Identify which cell holds the provided text, then report its [X, Y] central coordinate. 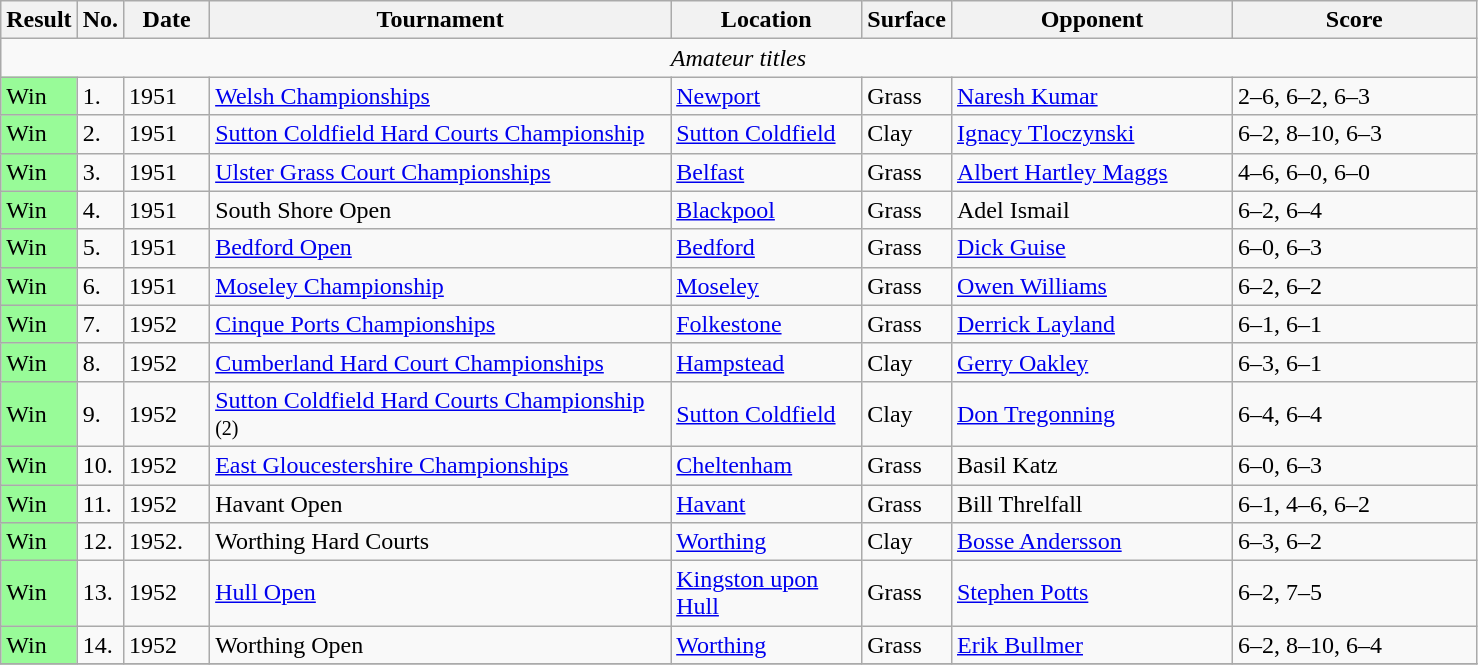
4–6, 6–0, 6–0 [1355, 172]
Cinque Ports Championships [440, 324]
Moseley [766, 286]
1. [100, 96]
13. [100, 594]
6–4, 6–4 [1355, 414]
Score [1355, 20]
Ulster Grass Court Championships [440, 172]
6–2, 6–4 [1355, 210]
Amateur titles [738, 58]
4. [100, 210]
Welsh Championships [440, 96]
Kingston upon Hull [766, 594]
6. [100, 286]
1952. [167, 542]
Erik Bullmer [1092, 645]
Cumberland Hard Court Championships [440, 362]
6–2, 8–10, 6–3 [1355, 134]
8. [100, 362]
5. [100, 248]
6–3, 6–2 [1355, 542]
6–1, 6–1 [1355, 324]
Bill Threlfall [1092, 503]
Blackpool [766, 210]
Sutton Coldfield Hard Courts Championship (2) [440, 414]
2. [100, 134]
Stephen Potts [1092, 594]
Bedford [766, 248]
9. [100, 414]
Albert Hartley Maggs [1092, 172]
Owen Williams [1092, 286]
Tournament [440, 20]
Bosse Andersson [1092, 542]
Worthing Hard Courts [440, 542]
6–2, 6–2 [1355, 286]
12. [100, 542]
Cheltenham [766, 465]
11. [100, 503]
Result [39, 20]
6–2, 7–5 [1355, 594]
South Shore Open [440, 210]
Gerry Oakley [1092, 362]
Dick Guise [1092, 248]
2–6, 6–2, 6–3 [1355, 96]
10. [100, 465]
Worthing Open [440, 645]
Location [766, 20]
East Gloucestershire Championships [440, 465]
14. [100, 645]
Havant Open [440, 503]
Adel Ismail [1092, 210]
Naresh Kumar [1092, 96]
Hull Open [440, 594]
Havant [766, 503]
Newport [766, 96]
Opponent [1092, 20]
Bedford Open [440, 248]
3. [100, 172]
7. [100, 324]
Sutton Coldfield Hard Courts Championship [440, 134]
Derrick Layland [1092, 324]
No. [100, 20]
Basil Katz [1092, 465]
Surface [907, 20]
6–1, 4–6, 6–2 [1355, 503]
Don Tregonning [1092, 414]
Ignacy Tloczynski [1092, 134]
6–3, 6–1 [1355, 362]
Date [167, 20]
Hampstead [766, 362]
Folkestone [766, 324]
Moseley Championship [440, 286]
6–2, 8–10, 6–4 [1355, 645]
Belfast [766, 172]
